Locate the cell with the specified text and output its [X, Y] center coordinate. 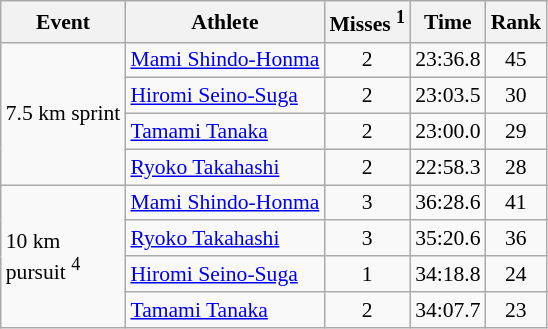
22:58.3 [448, 167]
36:28.6 [448, 203]
41 [516, 203]
35:20.6 [448, 239]
23 [516, 310]
45 [516, 60]
Athlete [224, 22]
7.5 km sprint [64, 113]
23:00.0 [448, 132]
23:03.5 [448, 96]
10 km pursuit 4 [64, 256]
30 [516, 96]
Misses 1 [367, 22]
Time [448, 22]
36 [516, 239]
34:07.7 [448, 310]
24 [516, 274]
23:36.8 [448, 60]
Rank [516, 22]
29 [516, 132]
28 [516, 167]
34:18.8 [448, 274]
Event [64, 22]
1 [367, 274]
